Return (x, y) of the center of cell containing provided text 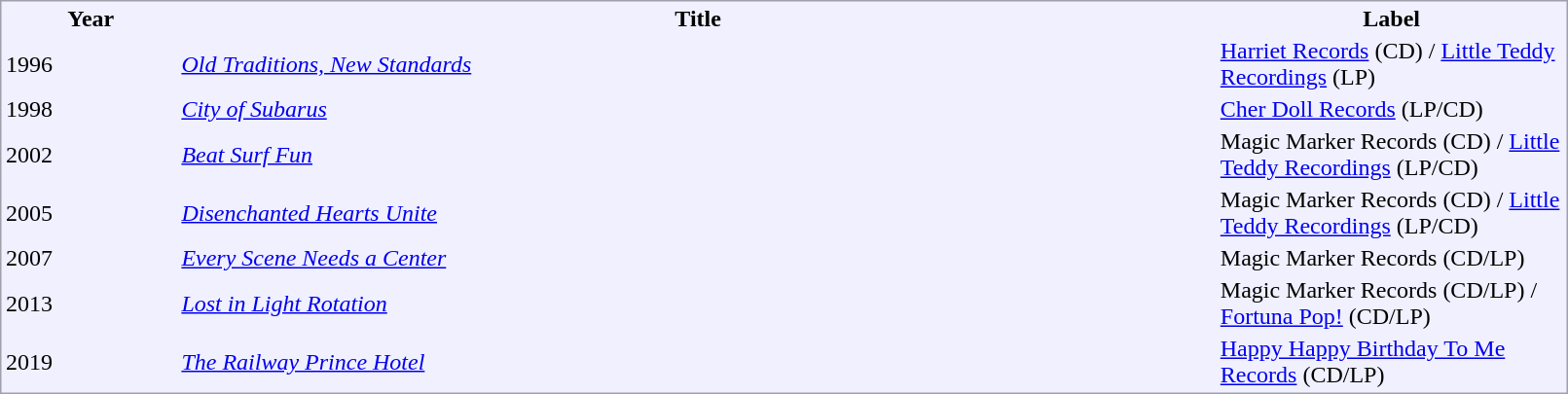
The Railway Prince Hotel (698, 362)
2019 (90, 362)
1998 (90, 110)
Lost in Light Rotation (698, 304)
Every Scene Needs a Center (698, 258)
Cher Doll Records (LP/CD) (1392, 110)
2005 (90, 212)
Year (90, 18)
Beat Surf Fun (698, 154)
Harriet Records (CD) / Little Teddy Recordings (LP) (1392, 64)
Happy Happy Birthday To Me Records (CD/LP) (1392, 362)
Old Traditions, New Standards (698, 64)
2007 (90, 258)
City of Subarus (698, 110)
Magic Marker Records (CD/LP) / Fortuna Pop! (CD/LP) (1392, 304)
2002 (90, 154)
2013 (90, 304)
Disenchanted Hearts Unite (698, 212)
Magic Marker Records (CD/LP) (1392, 258)
Label (1392, 18)
Title (698, 18)
1996 (90, 64)
